Pinpoint the cell where the given text exists, returning its [X, Y] midpoint coordinate. 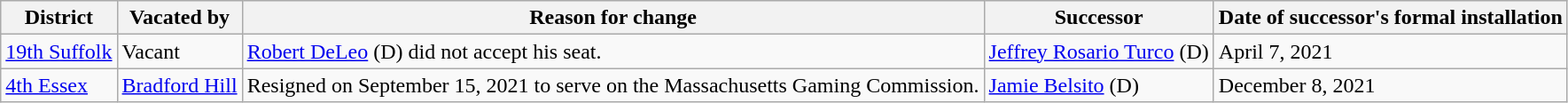
Reason for change [613, 18]
4th Essex [59, 85]
Vacant [179, 51]
Successor [1099, 18]
Vacated by [179, 18]
Bradford Hill [179, 85]
Date of successor's formal installation [1390, 18]
December 8, 2021 [1390, 85]
Jamie Belsito (D) [1099, 85]
19th Suffolk [59, 51]
Robert DeLeo (D) did not accept his seat. [613, 51]
Resigned on September 15, 2021 to serve on the Massachusetts Gaming Commission. [613, 85]
Jeffrey Rosario Turco (D) [1099, 51]
April 7, 2021 [1390, 51]
District [59, 18]
